Identify which cell holds the provided text, then report its [x, y] central coordinate. 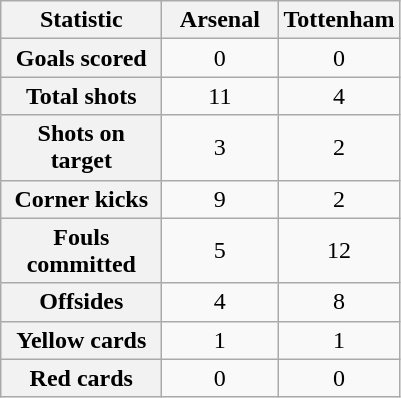
5 [220, 250]
3 [220, 148]
Fouls committed [82, 250]
Tottenham [339, 20]
Corner kicks [82, 199]
9 [220, 199]
Total shots [82, 96]
Yellow cards [82, 340]
11 [220, 96]
Red cards [82, 378]
Goals scored [82, 58]
Arsenal [220, 20]
12 [339, 250]
Offsides [82, 302]
Statistic [82, 20]
Shots on target [82, 148]
8 [339, 302]
